Detect which cell encompasses the target text, then output its (x, y) center coordinate. 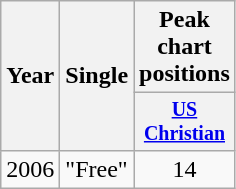
Peak chart positions (185, 47)
Single (97, 76)
2006 (30, 169)
US Christian (185, 122)
Year (30, 76)
"Free" (97, 169)
14 (185, 169)
